Output the (X, Y) coordinate of the center of the cell containing the given text.  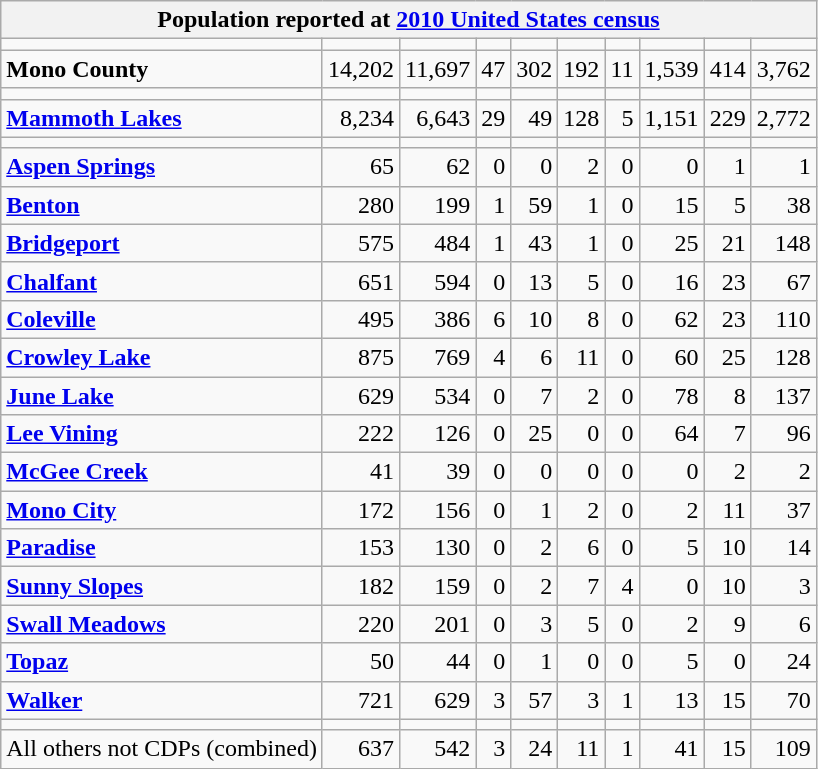
651 (360, 281)
60 (672, 357)
June Lake (162, 395)
Topaz (162, 662)
Benton (162, 205)
153 (360, 548)
201 (438, 624)
721 (360, 700)
96 (784, 434)
70 (784, 700)
2,772 (784, 118)
594 (438, 281)
Mono City (162, 510)
110 (784, 319)
39 (438, 472)
Aspen Springs (162, 167)
64 (672, 434)
37 (784, 510)
280 (360, 205)
50 (360, 662)
Bridgeport (162, 243)
43 (534, 243)
Chalfant (162, 281)
484 (438, 243)
29 (494, 118)
McGee Creek (162, 472)
59 (534, 205)
148 (784, 243)
126 (438, 434)
38 (784, 205)
875 (360, 357)
Walker (162, 700)
137 (784, 395)
57 (534, 700)
495 (360, 319)
534 (438, 395)
637 (360, 749)
414 (728, 69)
159 (438, 586)
229 (728, 118)
Coleville (162, 319)
8,234 (360, 118)
All others not CDPs (combined) (162, 749)
1,539 (672, 69)
1,151 (672, 118)
Lee Vining (162, 434)
199 (438, 205)
172 (360, 510)
Mono County (162, 69)
769 (438, 357)
109 (784, 749)
Sunny Slopes (162, 586)
Swall Meadows (162, 624)
16 (672, 281)
222 (360, 434)
130 (438, 548)
14 (784, 548)
Paradise (162, 548)
192 (582, 69)
542 (438, 749)
Population reported at 2010 United States census (408, 20)
3,762 (784, 69)
65 (360, 167)
6,643 (438, 118)
Crowley Lake (162, 357)
21 (728, 243)
386 (438, 319)
14,202 (360, 69)
182 (360, 586)
220 (360, 624)
156 (438, 510)
9 (728, 624)
11,697 (438, 69)
49 (534, 118)
575 (360, 243)
44 (438, 662)
67 (784, 281)
78 (672, 395)
302 (534, 69)
Mammoth Lakes (162, 118)
47 (494, 69)
